Provide the [x, y] coordinate of the cell's center where the given text is located.  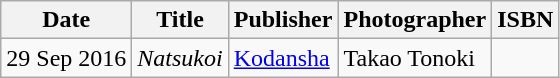
Date [66, 20]
29 Sep 2016 [66, 58]
Natsukoi [180, 58]
Publisher [283, 20]
Takao Tonoki [415, 58]
Kodansha [283, 58]
Photographer [415, 20]
ISBN [526, 20]
Title [180, 20]
